Return [X, Y] of the center of cell containing provided text 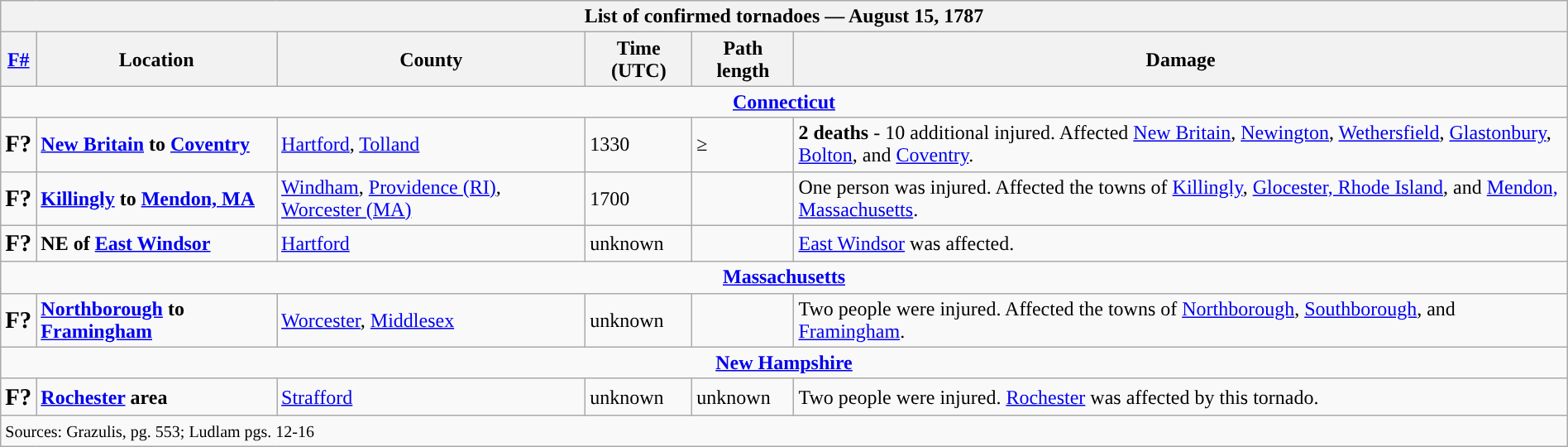
Rochester area [157, 397]
Two people were injured. Affected the towns of Northborough, Southborough, and Framingham. [1181, 320]
East Windsor was affected. [1181, 243]
NE of East Windsor [157, 243]
Hartford [432, 243]
Massachusetts [784, 277]
Hartford, Tolland [432, 144]
Worcester, Middlesex [432, 320]
F# [18, 60]
1700 [638, 199]
Connecticut [784, 102]
≥ [743, 144]
New Hampshire [784, 363]
Two people were injured. Rochester was affected by this tornado. [1181, 397]
List of confirmed tornadoes — August 15, 1787 [784, 17]
Time (UTC) [638, 60]
Strafford [432, 397]
New Britain to Coventry [157, 144]
Killingly to Mendon, MA [157, 199]
Northborough to Framingham [157, 320]
Damage [1181, 60]
Path length [743, 60]
Location [157, 60]
One person was injured. Affected the towns of Killingly, Glocester, Rhode Island, and Mendon, Massachusetts. [1181, 199]
County [432, 60]
Sources: Grazulis, pg. 553; Ludlam pgs. 12-16 [784, 430]
Windham, Providence (RI), Worcester (MA) [432, 199]
2 deaths - 10 additional injured. Affected New Britain, Newington, Wethersfield, Glastonbury, Bolton, and Coventry. [1181, 144]
1330 [638, 144]
